Locate the cell with the specified text and output its [X, Y] center coordinate. 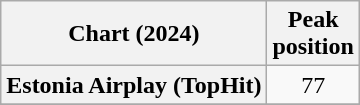
Estonia Airplay (TopHit) [134, 85]
Peakposition [313, 34]
77 [313, 85]
Chart (2024) [134, 34]
